Return the [X, Y] coordinate for the center point of the cell that contains the specified text.  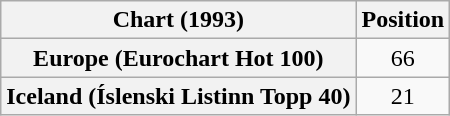
Position [403, 20]
Chart (1993) [178, 20]
Iceland (Íslenski Listinn Topp 40) [178, 96]
Europe (Eurochart Hot 100) [178, 58]
66 [403, 58]
21 [403, 96]
